From the cell containing the given text, extract its center point as [X, Y] coordinate. 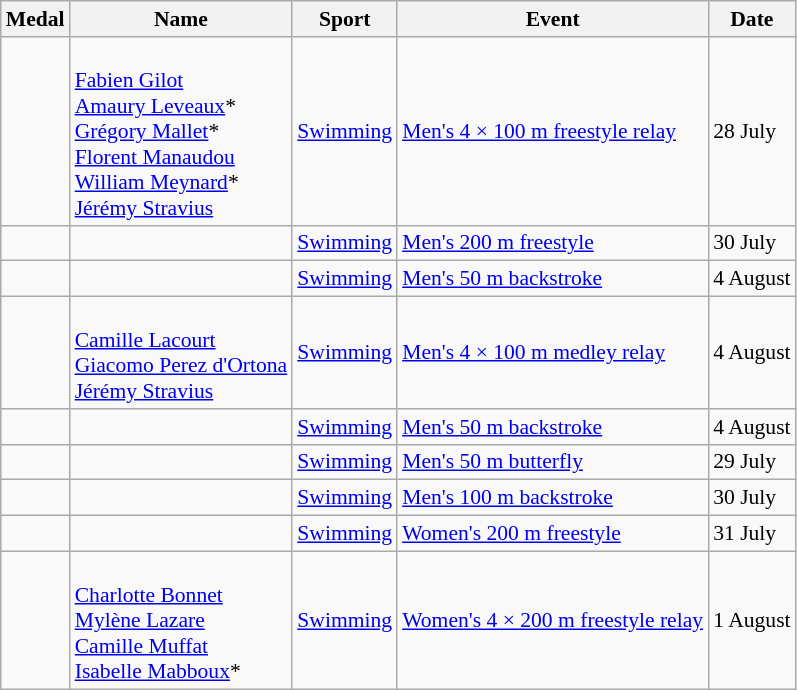
Name [182, 19]
Event [552, 19]
Men's 50 m butterfly [552, 462]
Men's 4 × 100 m freestyle relay [552, 132]
Fabien GilotAmaury Leveaux*Grégory Mallet*Florent ManaudouWilliam Meynard*Jérémy Stravius [182, 132]
Women's 200 m freestyle [552, 534]
31 July [752, 534]
Charlotte BonnetMylène LazareCamille MuffatIsabelle Mabboux* [182, 620]
Women's 4 × 200 m freestyle relay [552, 620]
Medal [36, 19]
Men's 100 m backstroke [552, 498]
28 July [752, 132]
Men's 4 × 100 m medley relay [552, 353]
29 July [752, 462]
Sport [344, 19]
Date [752, 19]
1 August [752, 620]
Camille LacourtGiacomo Perez d'OrtonaJérémy Stravius [182, 353]
Men's 200 m freestyle [552, 243]
